Search for the cell housing the specified text and yield its [X, Y] center coordinate. 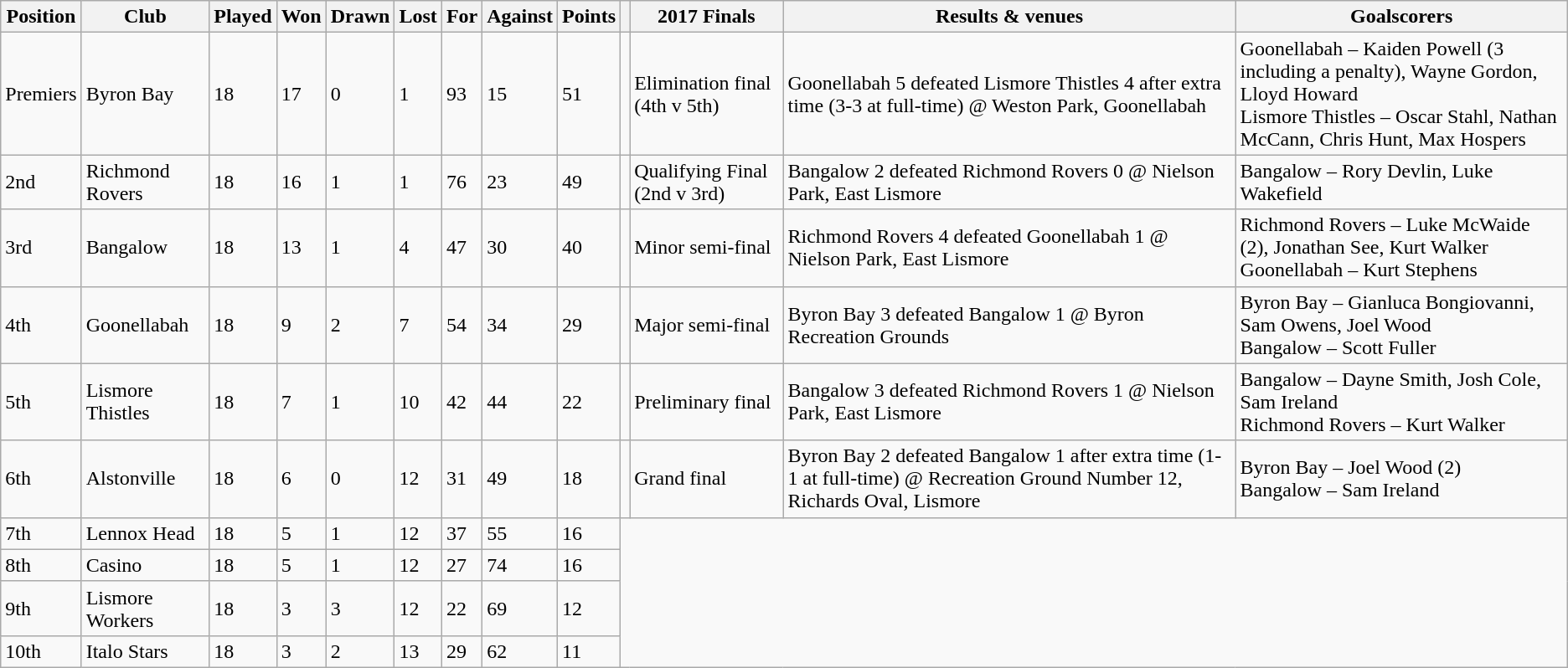
47 [462, 248]
Bangalow – Dayne Smith, Josh Cole, Sam IrelandRichmond Rovers – Kurt Walker [1401, 402]
Richmond Rovers 4 defeated Goonellabah 1 @ Nielson Park, East Lismore [1009, 248]
Richmond Rovers [146, 182]
Minor semi-final [707, 248]
Bangalow [146, 248]
Goonellabah 5 defeated Lismore Thistles 4 after extra time (3-3 at full-time) @ Weston Park, Goonellabah [1009, 94]
11 [588, 651]
Against [520, 17]
Results & venues [1009, 17]
Lismore Thistles [146, 402]
Lismore Workers [146, 608]
Grand final [707, 479]
Position [41, 17]
31 [462, 479]
Club [146, 17]
Elimination final (4th v 5th) [707, 94]
Played [243, 17]
10th [41, 651]
Byron Bay – Gianluca Bongiovanni, Sam Owens, Joel WoodBangalow – Scott Fuller [1401, 325]
Byron Bay [146, 94]
9th [41, 608]
Italo Stars [146, 651]
9 [302, 325]
8th [41, 565]
Goonellabah [146, 325]
2017 Finals [707, 17]
Goonellabah – Kaiden Powell (3 including a penalty), Wayne Gordon, Lloyd HowardLismore Thistles – Oscar Stahl, Nathan McCann, Chris Hunt, Max Hospers [1401, 94]
54 [462, 325]
4 [418, 248]
37 [462, 533]
Alstonville [146, 479]
Qualifying Final (2nd v 3rd) [707, 182]
Byron Bay – Joel Wood (2)Bangalow – Sam Ireland [1401, 479]
27 [462, 565]
30 [520, 248]
Richmond Rovers – Luke McWaide (2), Jonathan See, Kurt WalkerGoonellabah – Kurt Stephens [1401, 248]
Preliminary final [707, 402]
Premiers [41, 94]
Drawn [360, 17]
23 [520, 182]
93 [462, 94]
5th [41, 402]
Major semi-final [707, 325]
44 [520, 402]
4th [41, 325]
7th [41, 533]
Byron Bay 3 defeated Bangalow 1 @ Byron Recreation Grounds [1009, 325]
42 [462, 402]
15 [520, 94]
3rd [41, 248]
Points [588, 17]
Bangalow – Rory Devlin, Luke Wakefield [1401, 182]
Won [302, 17]
Lost [418, 17]
76 [462, 182]
55 [520, 533]
34 [520, 325]
17 [302, 94]
6th [41, 479]
2nd [41, 182]
Lennox Head [146, 533]
10 [418, 402]
40 [588, 248]
69 [520, 608]
Byron Bay 2 defeated Bangalow 1 after extra time (1-1 at full-time) @ Recreation Ground Number 12, Richards Oval, Lismore [1009, 479]
Bangalow 3 defeated Richmond Rovers 1 @ Nielson Park, East Lismore [1009, 402]
51 [588, 94]
Goalscorers [1401, 17]
Bangalow 2 defeated Richmond Rovers 0 @ Nielson Park, East Lismore [1009, 182]
For [462, 17]
6 [302, 479]
Casino [146, 565]
62 [520, 651]
74 [520, 565]
